Scan for the cell matching the given text and deliver its [x, y] coordinate at center. 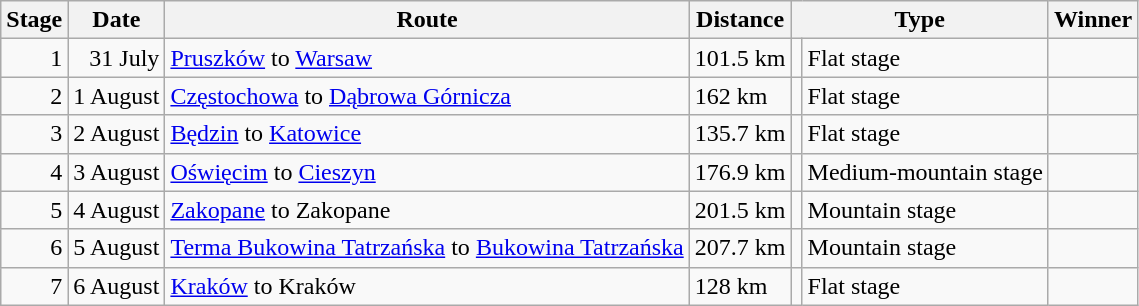
31 July [116, 58]
201.5 km [740, 210]
2 [34, 96]
3 August [116, 172]
3 [34, 134]
Terma Bukowina Tatrzańska to Bukowina Tatrzańska [427, 248]
5 [34, 210]
162 km [740, 96]
Stage [34, 20]
Type [920, 20]
Pruszków to Warsaw [427, 58]
Date [116, 20]
176.9 km [740, 172]
Winner [1092, 20]
Kraków to Kraków [427, 286]
Oświęcim to Cieszyn [427, 172]
4 August [116, 210]
Będzin to Katowice [427, 134]
Distance [740, 20]
Medium-mountain stage [925, 172]
6 August [116, 286]
4 [34, 172]
7 [34, 286]
1 August [116, 96]
2 August [116, 134]
1 [34, 58]
6 [34, 248]
128 km [740, 286]
5 August [116, 248]
101.5 km [740, 58]
Częstochowa to Dąbrowa Górnicza [427, 96]
135.7 km [740, 134]
Zakopane to Zakopane [427, 210]
207.7 km [740, 248]
Route [427, 20]
